Provide the [x, y] coordinate of the cell's center where the given text is located.  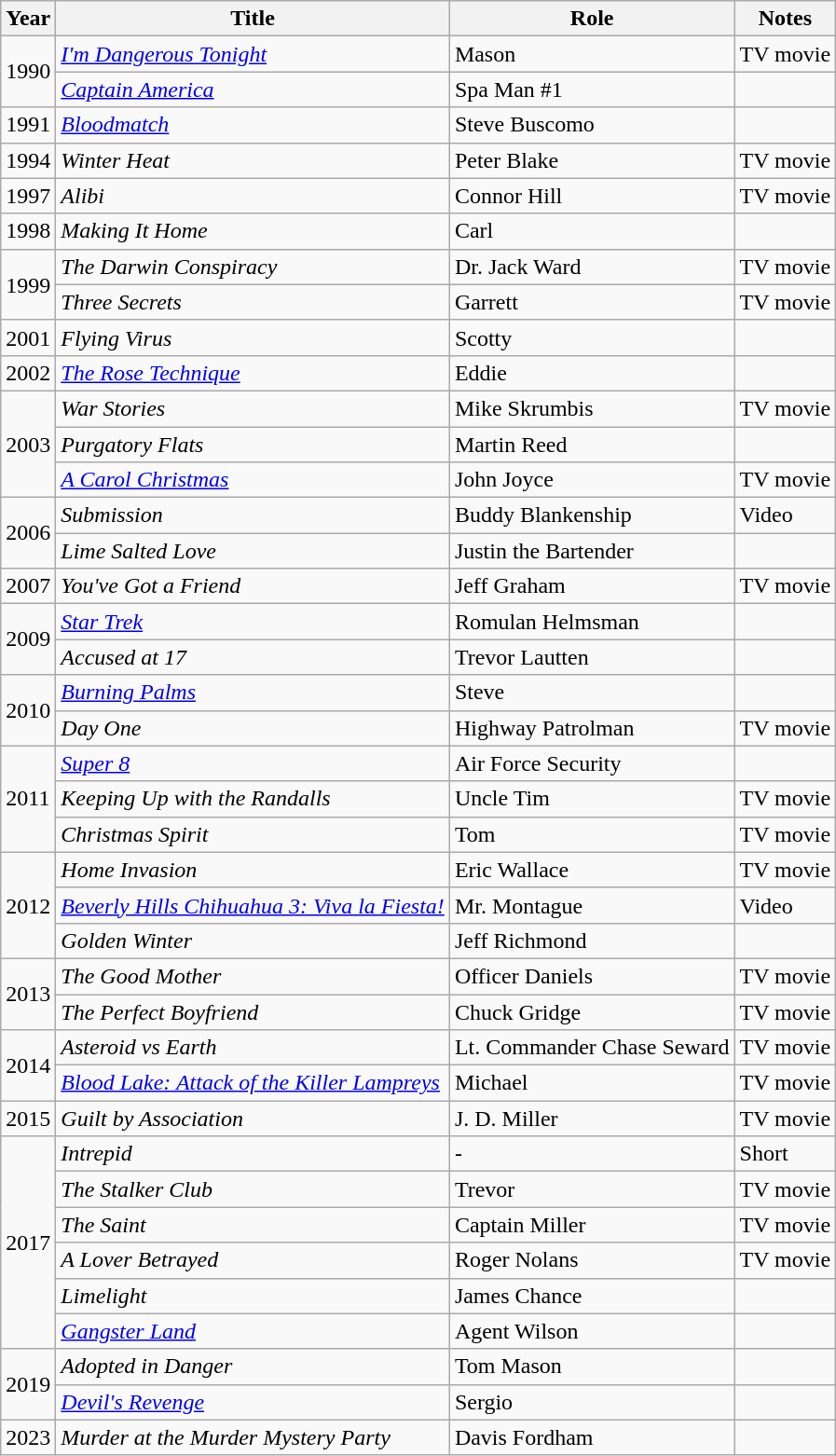
Purgatory Flats [254, 445]
2003 [28, 444]
Beverly Hills Chihuahua 3: Viva la Fiesta! [254, 905]
Garrett [592, 302]
Buddy Blankenship [592, 515]
Blood Lake: Attack of the Killer Lampreys [254, 1083]
John Joyce [592, 480]
Tom [592, 834]
Captain America [254, 89]
2017 [28, 1243]
Connor Hill [592, 196]
James Chance [592, 1296]
2007 [28, 586]
1994 [28, 160]
Bloodmatch [254, 125]
2014 [28, 1065]
Steve [592, 693]
Trevor Lautten [592, 657]
Adopted in Danger [254, 1367]
Asteroid vs Earth [254, 1048]
Spa Man #1 [592, 89]
The Good Mother [254, 976]
The Stalker Club [254, 1189]
1999 [28, 284]
Captain Miller [592, 1225]
Year [28, 19]
Role [592, 19]
Eric Wallace [592, 870]
J. D. Miller [592, 1119]
2002 [28, 373]
Romulan Helmsman [592, 622]
Accused at 17 [254, 657]
The Rose Technique [254, 373]
1991 [28, 125]
Scotty [592, 337]
I'm Dangerous Tonight [254, 54]
2012 [28, 905]
Eddie [592, 373]
1990 [28, 72]
Short [785, 1154]
Winter Heat [254, 160]
Jeff Graham [592, 586]
2013 [28, 994]
Tom Mason [592, 1367]
Mike Skrumbis [592, 408]
Making It Home [254, 231]
Devil's Revenge [254, 1402]
Officer Daniels [592, 976]
Star Trek [254, 622]
Mason [592, 54]
Flying Virus [254, 337]
Murder at the Murder Mystery Party [254, 1437]
Justin the Bartender [592, 551]
Agent Wilson [592, 1331]
Trevor [592, 1189]
2011 [28, 799]
Martin Reed [592, 445]
Jeff Richmond [592, 941]
- [592, 1154]
Notes [785, 19]
Submission [254, 515]
Air Force Security [592, 763]
Title [254, 19]
2006 [28, 533]
Mr. Montague [592, 905]
Keeping Up with the Randalls [254, 799]
Guilt by Association [254, 1119]
The Darwin Conspiracy [254, 267]
Gangster Land [254, 1331]
The Saint [254, 1225]
Sergio [592, 1402]
2023 [28, 1437]
2009 [28, 639]
2001 [28, 337]
Carl [592, 231]
Day One [254, 728]
Dr. Jack Ward [592, 267]
War Stories [254, 408]
2019 [28, 1384]
Alibi [254, 196]
Chuck Gridge [592, 1011]
Roger Nolans [592, 1260]
Davis Fordham [592, 1437]
Golden Winter [254, 941]
Limelight [254, 1296]
A Lover Betrayed [254, 1260]
The Perfect Boyfriend [254, 1011]
Michael [592, 1083]
1998 [28, 231]
2015 [28, 1119]
Burning Palms [254, 693]
Lime Salted Love [254, 551]
1997 [28, 196]
Lt. Commander Chase Seward [592, 1048]
Christmas Spirit [254, 834]
A Carol Christmas [254, 480]
Three Secrets [254, 302]
You've Got a Friend [254, 586]
Highway Patrolman [592, 728]
Steve Buscomo [592, 125]
Peter Blake [592, 160]
Super 8 [254, 763]
Intrepid [254, 1154]
Home Invasion [254, 870]
Uncle Tim [592, 799]
2010 [28, 710]
